Output the (x, y) coordinate of the center of the cell containing the given text.  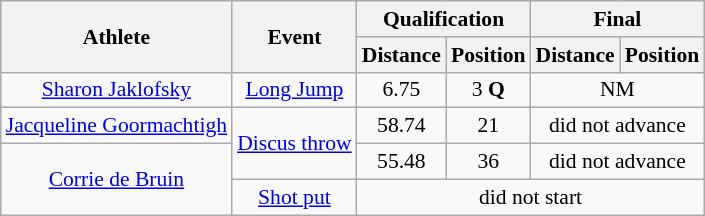
did not start (531, 197)
Shot put (294, 197)
Jacqueline Goormachtigh (116, 126)
Final (618, 19)
Long Jump (294, 90)
6.75 (402, 90)
3 Q (488, 90)
Qualification (444, 19)
21 (488, 126)
36 (488, 162)
Athlete (116, 36)
58.74 (402, 126)
Event (294, 36)
55.48 (402, 162)
Corrie de Bruin (116, 180)
Discus throw (294, 144)
NM (618, 90)
Sharon Jaklofsky (116, 90)
